For the text-containing cell, return its midpoint in (X, Y) coordinate format. 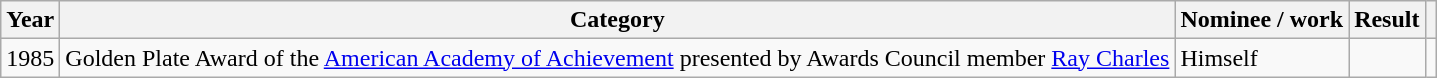
Golden Plate Award of the American Academy of Achievement presented by Awards Council member Ray Charles (618, 58)
Nominee / work (1262, 20)
Year (30, 20)
1985 (30, 58)
Result (1387, 20)
Category (618, 20)
Himself (1262, 58)
